Find where the given text appears and provide that cell's center as (x, y) coordinate. 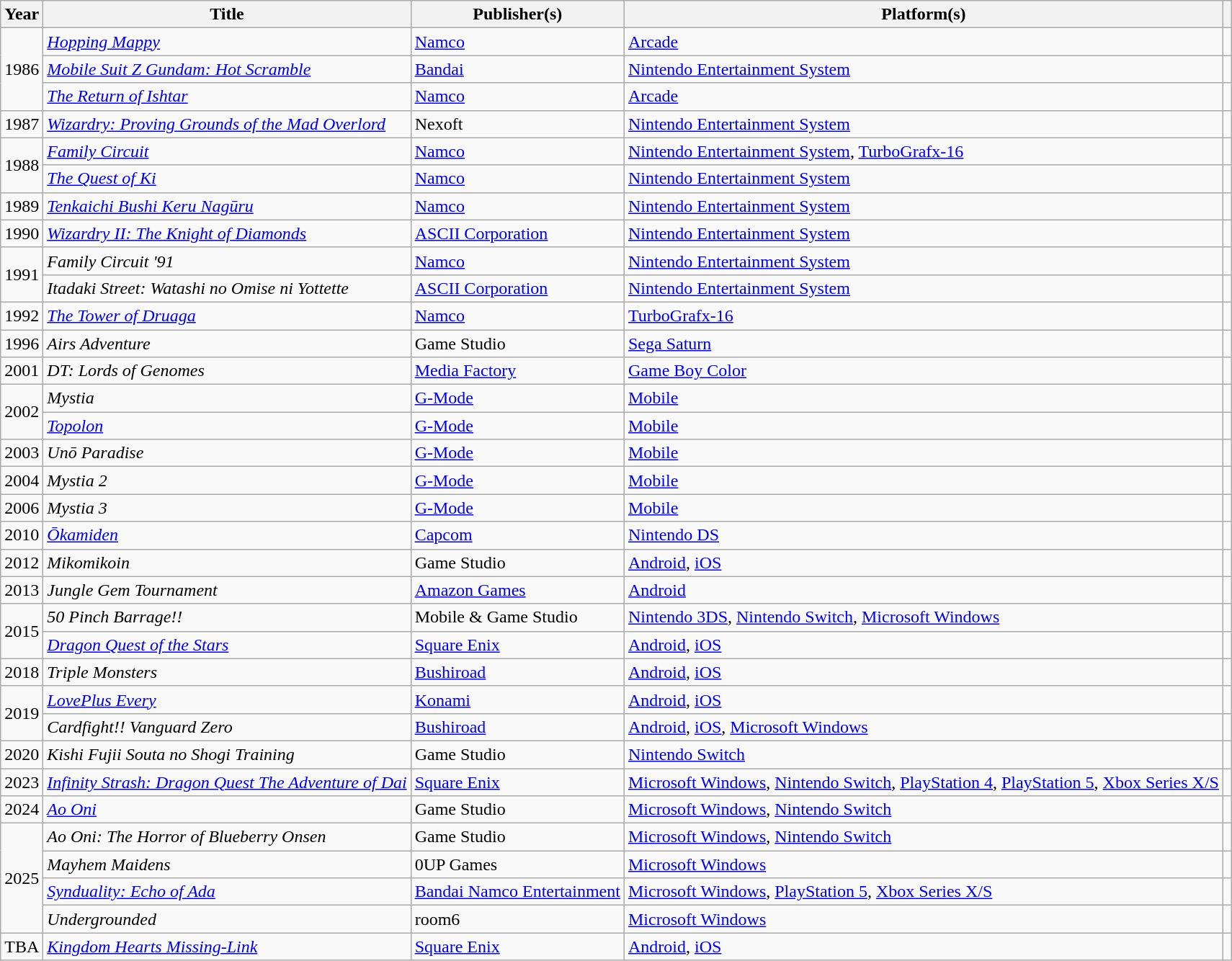
Hopping Mappy (227, 42)
Infinity Strash: Dragon Quest The Adventure of Dai (227, 782)
2025 (22, 878)
2019 (22, 713)
Nexoft (517, 124)
2003 (22, 453)
TBA (22, 947)
2004 (22, 481)
Ōkamiden (227, 535)
Kishi Fujii Souta no Shogi Training (227, 754)
Bandai (517, 69)
Kingdom Hearts Missing-Link (227, 947)
Ao Oni (227, 810)
Family Circuit (227, 151)
Capcom (517, 535)
1987 (22, 124)
Mobile Suit Z Gundam: Hot Scramble (227, 69)
1992 (22, 316)
Itadaki Street: Watashi no Omise ni Yottette (227, 288)
1990 (22, 233)
Dragon Quest of the Stars (227, 645)
Ao Oni: The Horror of Blueberry Onsen (227, 837)
1991 (22, 274)
Android (924, 590)
2013 (22, 590)
1989 (22, 206)
The Tower of Druaga (227, 316)
2015 (22, 631)
Mikomikoin (227, 563)
Title (227, 14)
Konami (517, 699)
Year (22, 14)
Nintendo 3DS, Nintendo Switch, Microsoft Windows (924, 617)
2018 (22, 672)
DT: Lords of Genomes (227, 371)
2002 (22, 412)
1996 (22, 344)
Triple Monsters (227, 672)
Game Boy Color (924, 371)
Mobile & Game Studio (517, 617)
Wizardry II: The Knight of Diamonds (227, 233)
2024 (22, 810)
room6 (517, 919)
The Return of Ishtar (227, 97)
Topolon (227, 426)
Mystia (227, 398)
Cardfight!! Vanguard Zero (227, 727)
Sega Saturn (924, 344)
2020 (22, 754)
Mystia 2 (227, 481)
Undergrounded (227, 919)
Airs Adventure (227, 344)
TurboGrafx-16 (924, 316)
Tenkaichi Bushi Keru Nagūru (227, 206)
0UP Games (517, 864)
Publisher(s) (517, 14)
1988 (22, 165)
Nintendo DS (924, 535)
50 Pinch Barrage!! (227, 617)
2010 (22, 535)
Bandai Namco Entertainment (517, 892)
Mayhem Maidens (227, 864)
2012 (22, 563)
2006 (22, 508)
Nintendo Switch (924, 754)
Wizardry: Proving Grounds of the Mad Overlord (227, 124)
Mystia 3 (227, 508)
1986 (22, 69)
2001 (22, 371)
Jungle Gem Tournament (227, 590)
The Quest of Ki (227, 179)
Media Factory (517, 371)
Amazon Games (517, 590)
Microsoft Windows, PlayStation 5, Xbox Series X/S (924, 892)
Android, iOS, Microsoft Windows (924, 727)
LovePlus Every (227, 699)
Microsoft Windows, Nintendo Switch, PlayStation 4, PlayStation 5, Xbox Series X/S (924, 782)
Platform(s) (924, 14)
Unō Paradise (227, 453)
Family Circuit '91 (227, 261)
Nintendo Entertainment System, TurboGrafx-16 (924, 151)
2023 (22, 782)
Synduality: Echo of Ada (227, 892)
